For the text-containing cell, return its midpoint in [x, y] coordinate format. 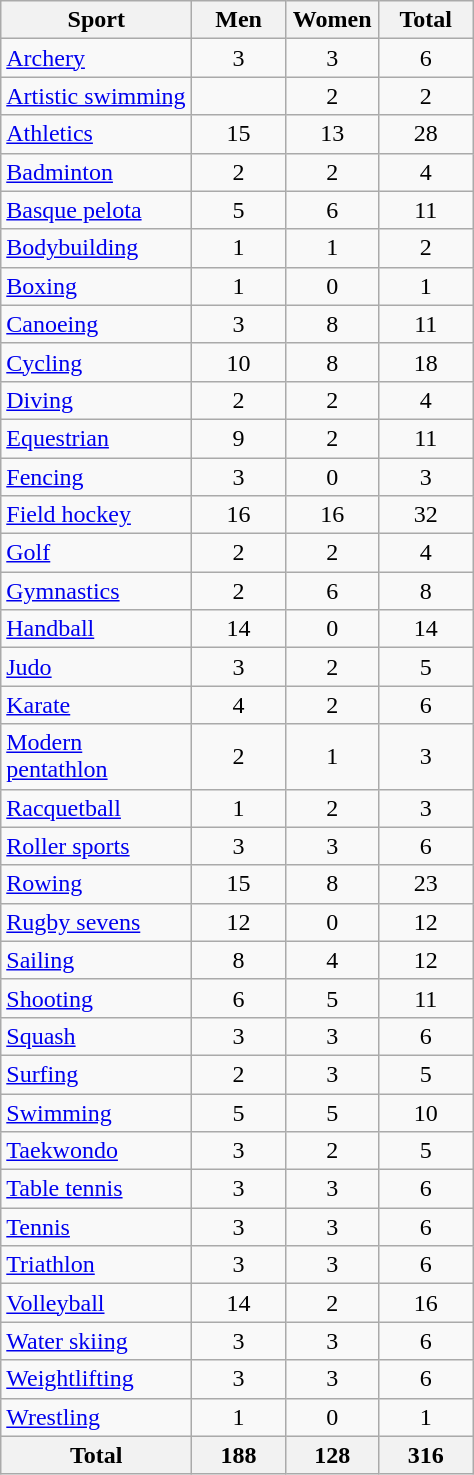
Golf [96, 553]
Men [239, 20]
Sailing [96, 960]
Swimming [96, 1113]
Badminton [96, 172]
Handball [96, 629]
Bodybuilding [96, 248]
Diving [96, 400]
Table tennis [96, 1189]
Cycling [96, 362]
316 [426, 1455]
Rugby sevens [96, 922]
9 [239, 438]
Shooting [96, 998]
Surfing [96, 1074]
Basque pelota [96, 210]
Women [332, 20]
188 [239, 1455]
32 [426, 515]
Roller sports [96, 846]
18 [426, 362]
Artistic swimming [96, 96]
Gymnastics [96, 591]
28 [426, 134]
Athletics [96, 134]
Water skiing [96, 1341]
Canoeing [96, 324]
Squash [96, 1036]
Triathlon [96, 1265]
Weightlifting [96, 1379]
Karate [96, 705]
Racquetball [96, 808]
Equestrian [96, 438]
23 [426, 884]
Modern pentathlon [96, 756]
Rowing [96, 884]
Fencing [96, 477]
Sport [96, 20]
Wrestling [96, 1417]
Taekwondo [96, 1151]
Archery [96, 58]
Tennis [96, 1227]
Judo [96, 667]
Volleyball [96, 1303]
Boxing [96, 286]
Field hockey [96, 515]
13 [332, 134]
128 [332, 1455]
